Detect which cell encompasses the target text, then output its (X, Y) center coordinate. 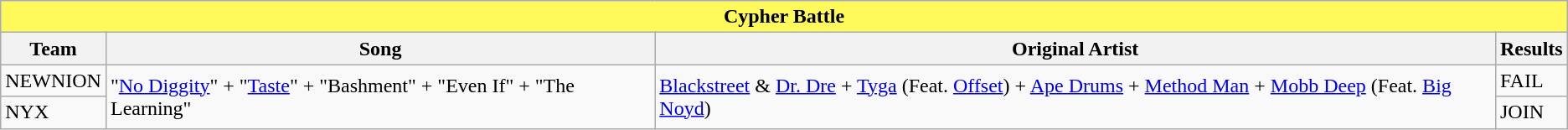
Song (380, 49)
FAIL (1531, 81)
Original Artist (1075, 49)
Blackstreet & Dr. Dre + Tyga (Feat. Offset) + Ape Drums + Method Man + Mobb Deep (Feat. Big Noyd) (1075, 96)
"No Diggity" + "Taste" + "Bashment" + "Even If" + "The Learning" (380, 96)
Cypher Battle (784, 17)
JOIN (1531, 112)
NYX (54, 112)
Team (54, 49)
Results (1531, 49)
NEWNION (54, 81)
